For the text-containing cell, return its midpoint in (X, Y) coordinate format. 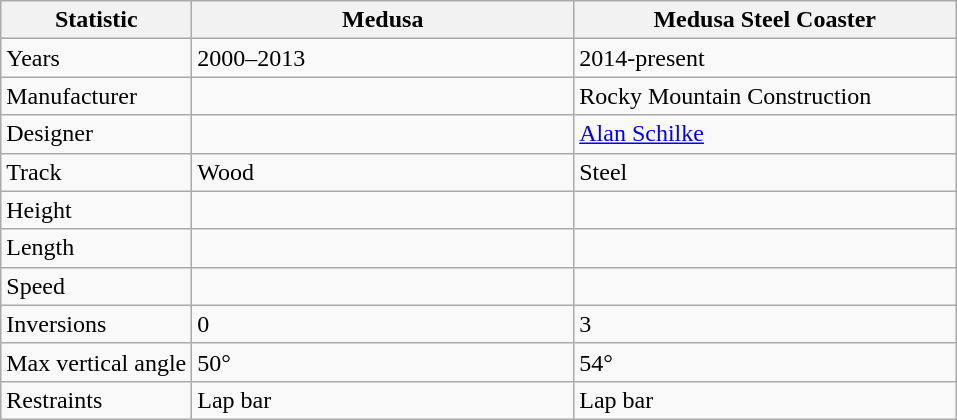
50° (383, 362)
0 (383, 324)
Height (96, 210)
Speed (96, 286)
Rocky Mountain Construction (765, 96)
Restraints (96, 400)
Length (96, 248)
Years (96, 58)
Manufacturer (96, 96)
Track (96, 172)
2014-present (765, 58)
Wood (383, 172)
Designer (96, 134)
Inversions (96, 324)
Medusa Steel Coaster (765, 20)
54° (765, 362)
2000–2013 (383, 58)
Alan Schilke (765, 134)
Medusa (383, 20)
3 (765, 324)
Max vertical angle (96, 362)
Steel (765, 172)
Statistic (96, 20)
